Pinpoint the cell where the given text exists, returning its [X, Y] midpoint coordinate. 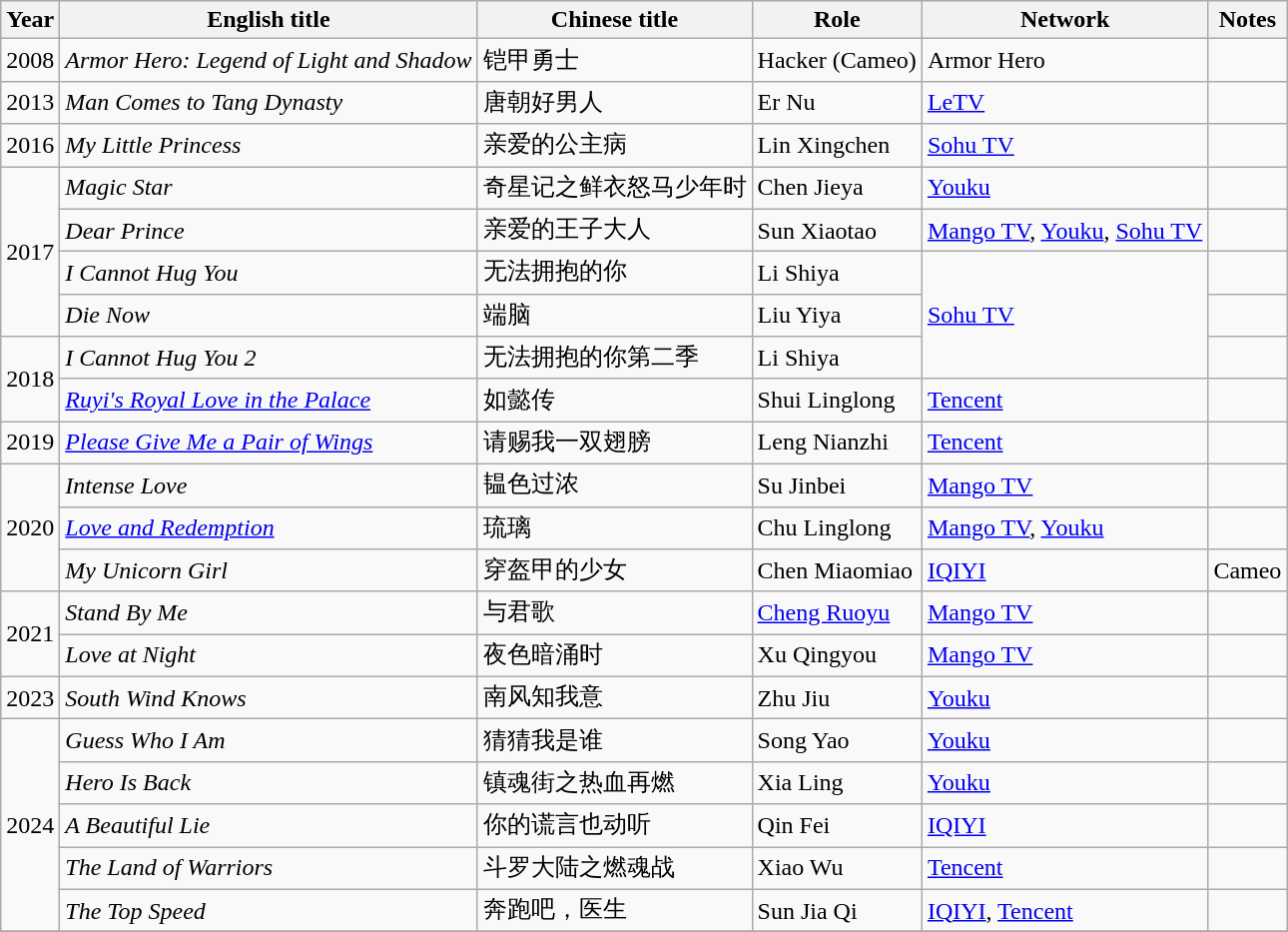
Notes [1248, 20]
韫色过浓 [615, 485]
2019 [30, 444]
Network [1064, 20]
2013 [30, 102]
2024 [30, 825]
Cameo [1248, 571]
Su Jinbei [837, 485]
English title [269, 20]
唐朝好男人 [615, 102]
Armor Hero [1064, 60]
Mango TV, Youku [1064, 527]
The Land of Warriors [269, 869]
如懿传 [615, 400]
Guess Who I Am [269, 741]
I Cannot Hug You 2 [269, 358]
Er Nu [837, 102]
Shui Linglong [837, 400]
Dear Prince [269, 230]
Hero Is Back [269, 783]
Xiao Wu [837, 869]
Chen Jieya [837, 188]
Xu Qingyou [837, 655]
夜色暗涌时 [615, 655]
猜猜我是谁 [615, 741]
镇魂街之热血再燃 [615, 783]
亲爱的公主病 [615, 146]
Chu Linglong [837, 527]
无法拥抱的你第二季 [615, 358]
Hacker (Cameo) [837, 60]
奔跑吧，医生 [615, 911]
Ruyi's Royal Love in the Palace [269, 400]
奇星记之鲜衣怒马少年时 [615, 188]
你的谎言也动听 [615, 825]
端脑 [615, 316]
2008 [30, 60]
2018 [30, 380]
2023 [30, 697]
Intense Love [269, 485]
铠甲勇士 [615, 60]
South Wind Knows [269, 697]
Stand By Me [269, 613]
A Beautiful Lie [269, 825]
LeTV [1064, 102]
无法拥抱的你 [615, 274]
2021 [30, 633]
Sun Xiaotao [837, 230]
Cheng Ruoyu [837, 613]
Please Give Me a Pair of Wings [269, 444]
Role [837, 20]
My Little Princess [269, 146]
琉璃 [615, 527]
Zhu Jiu [837, 697]
Chinese title [615, 20]
2017 [30, 251]
Mango TV, Youku, Sohu TV [1064, 230]
Xia Ling [837, 783]
2016 [30, 146]
Chen Miaomiao [837, 571]
Lin Xingchen [837, 146]
Man Comes to Tang Dynasty [269, 102]
亲爱的王子大人 [615, 230]
My Unicorn Girl [269, 571]
Sun Jia Qi [837, 911]
The Top Speed [269, 911]
Love and Redemption [269, 527]
Leng Nianzhi [837, 444]
Song Yao [837, 741]
Liu Yiya [837, 316]
Armor Hero: Legend of Light and Shadow [269, 60]
斗罗大陆之燃魂战 [615, 869]
Qin Fei [837, 825]
2020 [30, 527]
IQIYI, Tencent [1064, 911]
南风知我意 [615, 697]
与君歌 [615, 613]
穿盔甲的少女 [615, 571]
请赐我一双翅膀 [615, 444]
Magic Star [269, 188]
Year [30, 20]
Love at Night [269, 655]
I Cannot Hug You [269, 274]
Die Now [269, 316]
